Determine the [X, Y] coordinate at the center of the cell enclosing the given text.  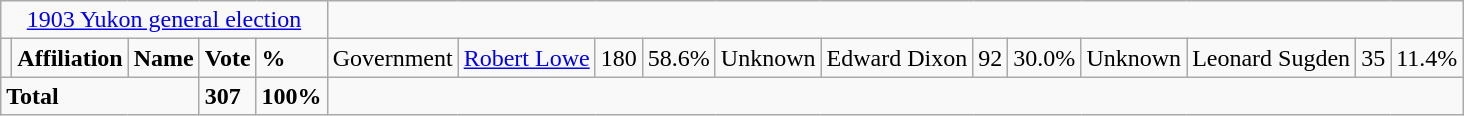
35 [1374, 58]
180 [618, 58]
Government [392, 58]
100% [292, 96]
Edward Dixon [897, 58]
11.4% [1427, 58]
30.0% [1044, 58]
92 [990, 58]
1903 Yukon general election [164, 20]
Vote [228, 58]
Leonard Sugden [1272, 58]
Robert Lowe [526, 58]
Affiliation [70, 58]
Total [100, 96]
58.6% [678, 58]
307 [228, 96]
% [292, 58]
Name [164, 58]
